Output the [X, Y] coordinate of the center of the cell containing the given text.  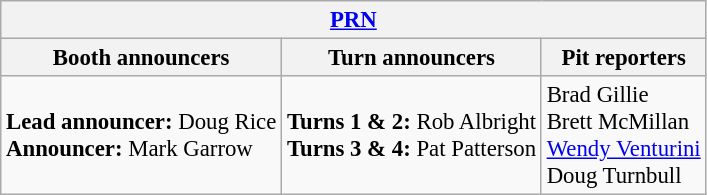
Turn announcers [412, 58]
Booth announcers [142, 58]
Turns 1 & 2: Rob AlbrightTurns 3 & 4: Pat Patterson [412, 136]
Pit reporters [624, 58]
Brad GillieBrett McMillanWendy VenturiniDoug Turnbull [624, 136]
PRN [354, 20]
Lead announcer: Doug RiceAnnouncer: Mark Garrow [142, 136]
